Capture the cell that displays the provided text and extract its [X, Y] central coordinate. 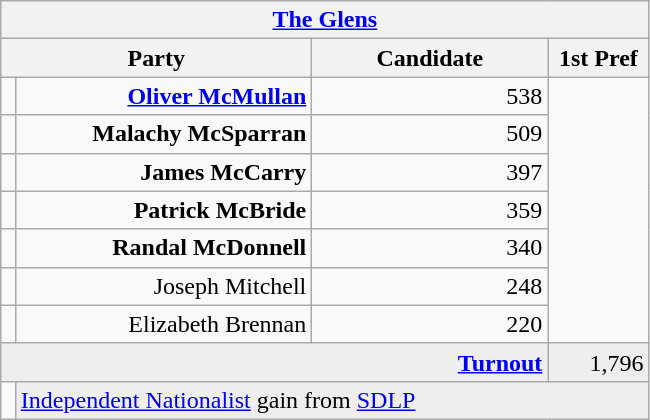
Turnout [274, 362]
397 [430, 172]
Elizabeth Brennan [164, 324]
Patrick McBride [164, 210]
The Glens [325, 20]
Joseph Mitchell [164, 286]
Independent Nationalist gain from SDLP [332, 400]
248 [430, 286]
340 [430, 248]
Malachy McSparran [164, 134]
Oliver McMullan [164, 96]
509 [430, 134]
359 [430, 210]
220 [430, 324]
James McCarry [164, 172]
Candidate [430, 58]
Party [156, 58]
1,796 [598, 362]
538 [430, 96]
Randal McDonnell [164, 248]
1st Pref [598, 58]
